Pinpoint the cell where the given text exists, returning its (X, Y) midpoint coordinate. 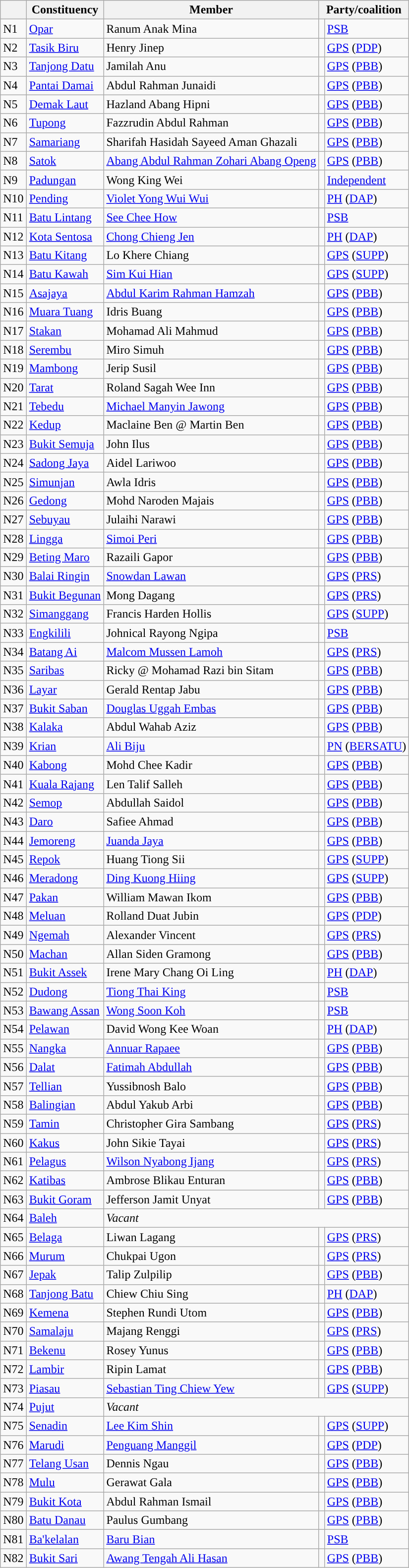
N62 (13, 1181)
N55 (13, 1048)
N11 (13, 217)
Member (211, 10)
Katibas (65, 1181)
Mulu (65, 1483)
Wong King Wei (211, 180)
N27 (13, 519)
N79 (13, 1502)
N7 (13, 142)
Jefferson Jamit Unyat (211, 1199)
Fazzrudin Abdul Rahman (211, 123)
Miro Simuh (211, 350)
Tarat (65, 387)
N36 (13, 690)
N63 (13, 1199)
N72 (13, 1369)
Fatimah Abdullah (211, 1067)
Semop (65, 803)
Awang Tengah Ali Hasan (211, 1558)
Hazland Abang Hipni (211, 104)
Liwan Lagang (211, 1237)
Tebedu (65, 406)
N51 (13, 973)
Douglas Uggah Embas (211, 708)
Sadong Jaya (65, 463)
Krian (65, 746)
N69 (13, 1313)
Safiee Ahmad (211, 821)
N58 (13, 1105)
Talip Zulpilip (211, 1275)
Sim Kui Hian (211, 274)
N46 (13, 878)
Kakus (65, 1142)
Party/coalition (364, 10)
Saribas (65, 671)
Jamilah Anu (211, 66)
Simanggang (65, 614)
Irene Mary Chang Oi Ling (211, 973)
Gedong (65, 501)
John Ilus (211, 444)
N59 (13, 1124)
N8 (13, 161)
Wong Soon Koh (211, 1010)
N66 (13, 1256)
Christopher Gira Sambang (211, 1124)
Francis Harden Hollis (211, 614)
N56 (13, 1067)
N16 (13, 312)
Baru Bian (211, 1539)
Chiew Chiu Sing (211, 1294)
Penguang Manggil (211, 1445)
Ali Biju (211, 746)
N43 (13, 821)
Pelagus (65, 1162)
N25 (13, 482)
Ranum Anak Mina (211, 29)
Ngemah (65, 935)
Bukit Semuja (65, 444)
Batu Danau (65, 1520)
Abdul Rahman Ismail (211, 1502)
Tanjong Datu (65, 66)
N47 (13, 897)
N15 (13, 293)
N78 (13, 1483)
Yussibnosh Balo (211, 1086)
Bukit Kota (65, 1502)
N64 (13, 1218)
Alexander Vincent (211, 935)
Abdul Karim Rahman Hamzah (211, 293)
N45 (13, 860)
Telang Usan (65, 1464)
Jemoreng (65, 841)
N28 (13, 538)
Dennis Ngau (211, 1464)
Tamin (65, 1124)
Mambong (65, 369)
Ripin Lamat (211, 1369)
Idris Buang (211, 312)
Rolland Duat Jubin (211, 916)
N76 (13, 1445)
Asajaya (65, 293)
Ricky @ Mohamad Razi bin Sitam (211, 671)
Demak Laut (65, 104)
Tasik Biru (65, 48)
Belaga (65, 1237)
N24 (13, 463)
Independent (366, 180)
Senadin (65, 1426)
Paulus Gumbang (211, 1520)
Aidel Lariwoo (211, 463)
Ambrose Blikau Enturan (211, 1181)
N30 (13, 576)
Bukit Sari (65, 1558)
Stephen Rundi Utom (211, 1313)
Wilson Nyabong Ijang (211, 1162)
N34 (13, 652)
N5 (13, 104)
N32 (13, 614)
Samalaju (65, 1331)
N6 (13, 123)
Lo Khere Chiang (211, 255)
N10 (13, 198)
Mohamad Ali Mahmud (211, 331)
Mohd Naroden Majais (211, 501)
N80 (13, 1520)
N13 (13, 255)
N35 (13, 671)
Bukit Assek (65, 973)
John Sikie Tayai (211, 1142)
N40 (13, 765)
Stakan (65, 331)
Pujut (65, 1407)
Simunjan (65, 482)
David Wong Kee Woan (211, 1029)
Piasau (65, 1388)
N48 (13, 916)
Lingga (65, 538)
Rosey Yunus (211, 1350)
Ding Kuong Hiing (211, 878)
Annuar Rapaee (211, 1048)
N12 (13, 237)
Kemena (65, 1313)
N17 (13, 331)
Satok (65, 161)
Nangka (65, 1048)
N82 (13, 1558)
Julaihi Narawi (211, 519)
N31 (13, 595)
N26 (13, 501)
N38 (13, 727)
Johnical Rayong Ngipa (211, 633)
Kuala Rajang (65, 784)
N60 (13, 1142)
Majang Renggi (211, 1331)
N14 (13, 274)
Tellian (65, 1086)
N1 (13, 29)
Kalaka (65, 727)
Ba'kelalan (65, 1539)
Pending (65, 198)
N53 (13, 1010)
Allan Siden Gramong (211, 954)
Awla Idris (211, 482)
N23 (13, 444)
N37 (13, 708)
N2 (13, 48)
Tupong (65, 123)
Constituency (65, 10)
Violet Yong Wui Wui (211, 198)
Chong Chieng Jen (211, 237)
Kota Sentosa (65, 237)
Bekenu (65, 1350)
N18 (13, 350)
Machan (65, 954)
N33 (13, 633)
Layar (65, 690)
N4 (13, 85)
Razaili Gapor (211, 558)
N41 (13, 784)
Daro (65, 821)
N74 (13, 1407)
William Mawan Ikom (211, 897)
Dalat (65, 1067)
N77 (13, 1464)
Henry Jinep (211, 48)
N39 (13, 746)
Tanjong Batu (65, 1294)
Simoi Peri (211, 538)
N81 (13, 1539)
Meluan (65, 916)
Sharifah Hasidah Sayeed Aman Ghazali (211, 142)
N49 (13, 935)
Jepak (65, 1275)
Lambir (65, 1369)
Tiong Thai King (211, 992)
Kabong (65, 765)
N3 (13, 66)
N21 (13, 406)
Mong Dagang (211, 595)
Chukpai Ugon (211, 1256)
Balingian (65, 1105)
N19 (13, 369)
Abdul Rahman Junaidi (211, 85)
Juanda Jaya (211, 841)
Malcom Mussen Lamoh (211, 652)
Abang Abdul Rahman Zohari Abang Openg (211, 161)
Huang Tiong Sii (211, 860)
Maclaine Ben @ Martin Ben (211, 425)
Kedup (65, 425)
N70 (13, 1331)
N61 (13, 1162)
N75 (13, 1426)
Marudi (65, 1445)
Sebastian Ting Chiew Yew (211, 1388)
Pelawan (65, 1029)
Serembu (65, 350)
Gerawat Gala (211, 1483)
Murum (65, 1256)
Michael Manyin Jawong (211, 406)
PN (BERSATU) (366, 746)
N71 (13, 1350)
N29 (13, 558)
Bukit Begunan (65, 595)
Abdul Wahab Aziz (211, 727)
Dudong (65, 992)
Mohd Chee Kadir (211, 765)
N44 (13, 841)
Gerald Rentap Jabu (211, 690)
N65 (13, 1237)
Jerip Susil (211, 369)
Batu Lintang (65, 217)
Samariang (65, 142)
Bawang Assan (65, 1010)
Sebuyau (65, 519)
See Chee How (211, 217)
N22 (13, 425)
N52 (13, 992)
Beting Maro (65, 558)
Repok (65, 860)
Pakan (65, 897)
Opar (65, 29)
Muara Tuang (65, 312)
Bukit Goram (65, 1199)
Batang Ai (65, 652)
Bukit Saban (65, 708)
Pantai Damai (65, 85)
Baleh (65, 1218)
Snowdan Lawan (211, 576)
N42 (13, 803)
N57 (13, 1086)
N9 (13, 180)
Abdullah Saidol (211, 803)
N54 (13, 1029)
Batu Kitang (65, 255)
Roland Sagah Wee Inn (211, 387)
Meradong (65, 878)
Engkilili (65, 633)
Padungan (65, 180)
N20 (13, 387)
N73 (13, 1388)
N67 (13, 1275)
Lee Kim Shin (211, 1426)
N50 (13, 954)
N68 (13, 1294)
Len Talif Salleh (211, 784)
Abdul Yakub Arbi (211, 1105)
Balai Ringin (65, 576)
Batu Kawah (65, 274)
